Find where the given text appears and provide that cell's center as [X, Y] coordinate. 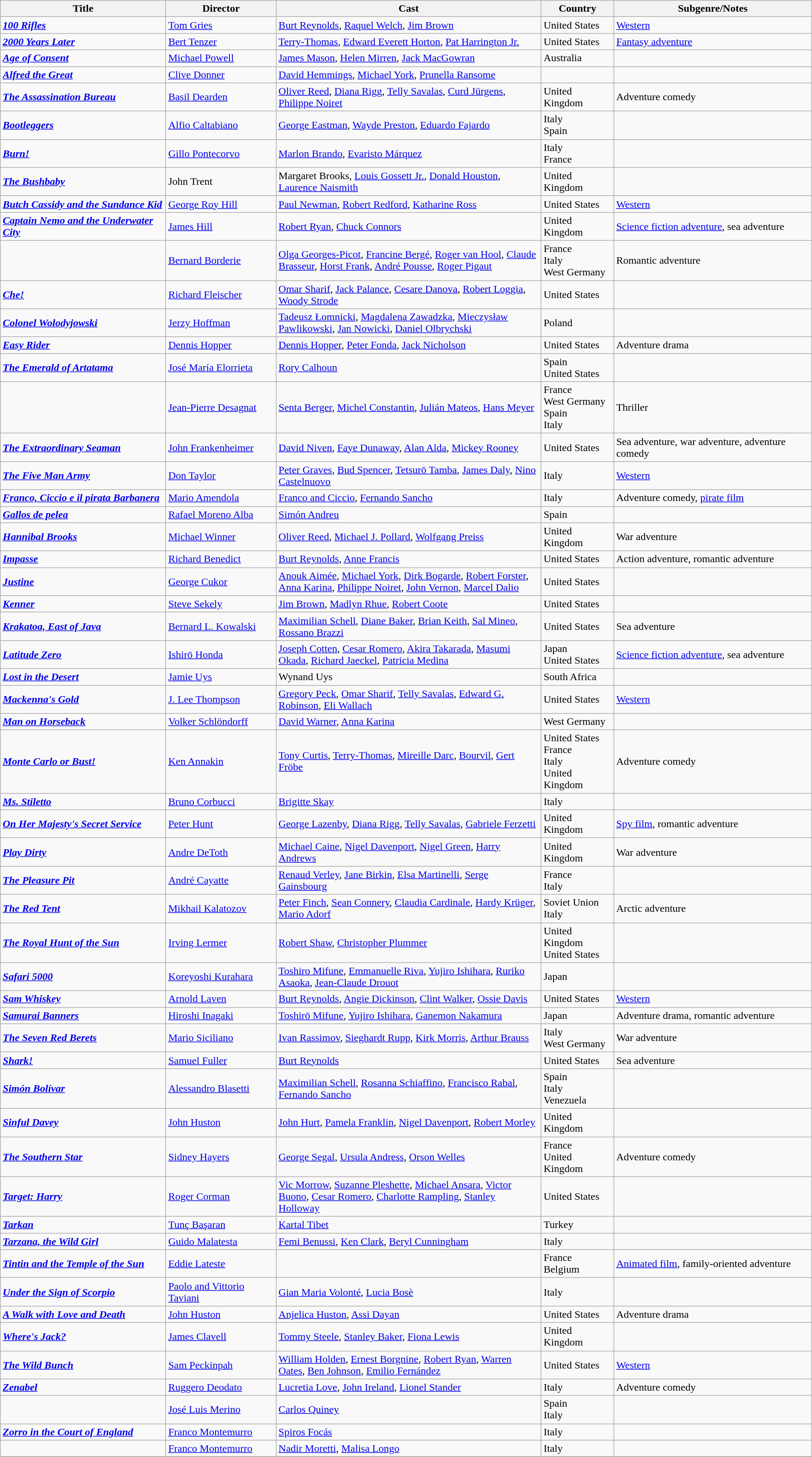
Impasse [83, 559]
The Bushbaby [83, 181]
Jerzy Hoffman [221, 323]
ItalyWest Germany [578, 1038]
Burn! [83, 154]
Eddie Lateste [221, 1264]
Gregory Peck, Omar Sharif, Telly Savalas, Edward G. Robinson, Eli Wallach [409, 699]
Jean-Pierre Desagnat [221, 408]
Bert Tenzer [221, 42]
Richard Fleischer [221, 294]
J. Lee Thompson [221, 699]
The Pleasure Pit [83, 881]
David Hemmings, Michael York, Prunella Ransome [409, 75]
Where's Jack? [83, 1337]
Cast [409, 9]
Steve Sekely [221, 604]
Maximilian Schell, Diane Baker, Brian Keith, Sal Mineo, Rossano Brazzi [409, 626]
The Emerald of Artatama [83, 368]
Krakatoa, East of Java [83, 626]
Adventure comedy, pirate film [713, 498]
Andre DeToth [221, 852]
Brigitte Skay [409, 802]
Tarkan [83, 1225]
Justine [83, 581]
Anjelica Huston, Assi Dayan [409, 1314]
Age of Consent [83, 58]
Alfio Caltabiano [221, 125]
Tadeusz Łomnicki, Magdalena Zawadzka, Mieczysław Pawlikowski, Jan Nowicki, Daniel Olbrychski [409, 323]
Colonel Wolodyjowski [83, 323]
Peter Finch, Sean Connery, Claudia Cardinale, Hardy Krüger, Mario Adorf [409, 908]
Olga Georges-Picot, Francine Bergé, Roger van Hool, Claude Brasseur, Horst Frank, André Pousse, Roger Pigaut [409, 260]
Peter Graves, Bud Spencer, Tetsurō Tamba, James Daly, Nino Castelnuovo [409, 475]
Alfred the Great [83, 75]
The Assassination Bureau [83, 97]
Sinful Davey [83, 1123]
Jim Brown, Madlyn Rhue, Robert Coote [409, 604]
Roger Corman [221, 1197]
Ruggero Deodato [221, 1387]
Joseph Cotten, Cesar Romero, Akira Takarada, Masumi Okada, Richard Jaeckel, Patricia Medina [409, 654]
FranceWest GermanySpainItaly [578, 408]
Franco, Ciccio e il pirata Barbanera [83, 498]
Arnold Laven [221, 999]
The Southern Star [83, 1156]
James Mason, Helen Mirren, Jack MacGowran [409, 58]
100 Rifles [83, 25]
Tintin and the Temple of the Sun [83, 1264]
Spy film, romantic adventure [713, 824]
Dennis Hopper, Peter Fonda, Jack Nicholson [409, 345]
Jamie Uys [221, 677]
Guido Malatesta [221, 1241]
Robert Ryan, Chuck Connors [409, 226]
Lucretia Love, John Ireland, Lionel Stander [409, 1387]
Renaud Verley, Jane Birkin, Elsa Martinelli, Serge Gainsbourg [409, 881]
Dennis Hopper [221, 345]
Country [578, 9]
Poland [578, 323]
George Cukor [221, 581]
Butch Cassidy and the Sundance Kid [83, 204]
Animated film, family-oriented adventure [713, 1264]
Latitude Zero [83, 654]
George Segal, Ursula Andress, Orson Welles [409, 1156]
On Her Majesty's Secret Service [83, 824]
2000 Years Later [83, 42]
SpainUnited States [578, 368]
Paolo and Vittorio Taviani [221, 1292]
Tony Curtis, Terry-Thomas, Mireille Darc, Bourvil, Gert Fröbe [409, 762]
Omar Sharif, Jack Palance, Cesare Danova, Robert Loggia, Woody Strode [409, 294]
Mario Amendola [221, 498]
Clive Donner [221, 75]
Rory Calhoun [409, 368]
Bruno Corbucci [221, 802]
Tommy Steele, Stanley Baker, Fiona Lewis [409, 1337]
Ms. Stiletto [83, 802]
Wynand Uys [409, 677]
Turkey [578, 1225]
Burt Reynolds, Raquel Welch, Jim Brown [409, 25]
Oliver Reed, Michael J. Pollard, Wolfgang Preiss [409, 537]
Romantic adventure [713, 260]
Volker Schlöndorff [221, 722]
Director [221, 9]
The Five Man Army [83, 475]
Play Dirty [83, 852]
John Trent [221, 181]
Simón Bolívar [83, 1088]
FranceItaly [578, 881]
Maximilian Schell, Rosanna Schiaffino, Francisco Rabal, Fernando Sancho [409, 1088]
Tom Gries [221, 25]
André Cayatte [221, 881]
West Germany [578, 722]
Target: Harry [83, 1197]
Man on Horseback [83, 722]
Simón Andreu [409, 514]
Nadir Moretti, Malisa Longo [409, 1448]
Sam Whiskey [83, 999]
Ken Annakin [221, 762]
Hiroshi Inagaki [221, 1015]
Spain [578, 514]
George Lazenby, Diana Rigg, Telly Savalas, Gabriele Ferzetti [409, 824]
James Hill [221, 226]
José María Elorrieta [221, 368]
Rafael Moreno Alba [221, 514]
Oliver Reed, Diana Rigg, Telly Savalas, Curd Jürgens, Philippe Noiret [409, 97]
David Niven, Faye Dunaway, Alan Alda, Mickey Rooney [409, 448]
Adventure drama, romantic adventure [713, 1015]
Senta Berger, Michel Constantin, Julián Mateos, Hans Meyer [409, 408]
The Royal Hunt of the Sun [83, 943]
Sidney Hayers [221, 1156]
Mario Siciliano [221, 1038]
Koreyoshi Kurahara [221, 977]
Robert Shaw, Christopher Plummer [409, 943]
Gillo Pontecorvo [221, 154]
Action adventure, romantic adventure [713, 559]
Arctic adventure [713, 908]
Gallos de pelea [83, 514]
FranceBelgium [578, 1264]
Kenner [83, 604]
Shark! [83, 1060]
Samuel Fuller [221, 1060]
Michael Caine, Nigel Davenport, Nigel Green, Harry Andrews [409, 852]
George Eastman, Wayde Preston, Eduardo Fajardo [409, 125]
Femi Benussi, Ken Clark, Beryl Cunningham [409, 1241]
The Wild Bunch [83, 1365]
Burt Reynolds [409, 1060]
Marlon Brando, Evaristo Márquez [409, 154]
Burt Reynolds, Anne Francis [409, 559]
The Extraordinary Seaman [83, 448]
ItalySpain [578, 125]
Mackenna's Gold [83, 699]
Tunç Başaran [221, 1225]
Sam Peckinpah [221, 1365]
Soviet UnionItaly [578, 908]
Bernard L. Kowalski [221, 626]
Franco and Ciccio, Fernando Sancho [409, 498]
Zorro in the Court of England [83, 1432]
Terry-Thomas, Edward Everett Horton, Pat Harrington Jr. [409, 42]
The Red Tent [83, 908]
Hannibal Brooks [83, 537]
ItalyFrance [578, 154]
Mikhail Kalatozov [221, 908]
Alessandro Blasetti [221, 1088]
Under the Sign of Scorpio [83, 1292]
SpainItaly [578, 1410]
Sea adventure, war adventure, adventure comedy [713, 448]
Monte Carlo or Bust! [83, 762]
JapanUnited States [578, 654]
John Frankenheimer [221, 448]
Don Taylor [221, 475]
Australia [578, 58]
John Hurt, Pamela Franklin, Nigel Davenport, Robert Morley [409, 1123]
Che! [83, 294]
Michael Winner [221, 537]
United KingdomUnited States [578, 943]
FranceUnited Kingdom [578, 1156]
Margaret Brooks, Louis Gossett Jr., Donald Houston, Laurence Naismith [409, 181]
Toshiro Mifune, Emmanuelle Riva, Yujiro Ishihara, Ruriko Asaoka, Jean-Claude Drouot [409, 977]
Lost in the Desert [83, 677]
FranceItalyWest Germany [578, 260]
Thriller [713, 408]
Zenabel [83, 1387]
Gian Maria Volonté, Lucia Bosè [409, 1292]
Ivan Rassimov, Sieghardt Rupp, Kirk Morris, Arthur Brauss [409, 1038]
Bootleggers [83, 125]
José Luis Merino [221, 1410]
Richard Benedict [221, 559]
David Warner, Anna Karina [409, 722]
Spiros Focás [409, 1432]
The Seven Red Berets [83, 1038]
Paul Newman, Robert Redford, Katharine Ross [409, 204]
SpainItalyVenezuela [578, 1088]
Anouk Aimée, Michael York, Dirk Bogarde, Robert Forster, Anna Karina, Philippe Noiret, John Vernon, Marcel Dalio [409, 581]
Carlos Quiney [409, 1410]
Fantasy adventure [713, 42]
Toshirō Mifune, Yujiro Ishihara, Ganemon Nakamura [409, 1015]
United StatesFranceItalyUnited Kingdom [578, 762]
Burt Reynolds, Angie Dickinson, Clint Walker, Ossie Davis [409, 999]
Tarzana, the Wild Girl [83, 1241]
Kartal Tibet [409, 1225]
Ishirō Honda [221, 654]
Basil Dearden [221, 97]
A Walk with Love and Death [83, 1314]
Peter Hunt [221, 824]
George Roy Hill [221, 204]
Samurai Banners [83, 1015]
Easy Rider [83, 345]
Irving Lermer [221, 943]
Captain Nemo and the Underwater City [83, 226]
Title [83, 9]
South Africa [578, 677]
William Holden, Ernest Borgnine, Robert Ryan, Warren Oates, Ben Johnson, Emilio Fernández [409, 1365]
Michael Powell [221, 58]
Bernard Borderie [221, 260]
Vic Morrow, Suzanne Pleshette, Michael Ansara, Victor Buono, Cesar Romero, Charlotte Rampling, Stanley Holloway [409, 1197]
James Clavell [221, 1337]
Safari 5000 [83, 977]
Subgenre/Notes [713, 9]
